Detect which cell encompasses the target text, then output its (X, Y) center coordinate. 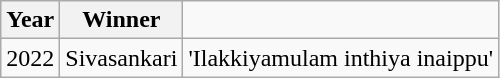
Sivasankari (122, 58)
Year (30, 20)
Winner (122, 20)
2022 (30, 58)
'Ilakkiyamulam inthiya inaippu' (341, 58)
